Search for the cell housing the specified text and yield its [X, Y] center coordinate. 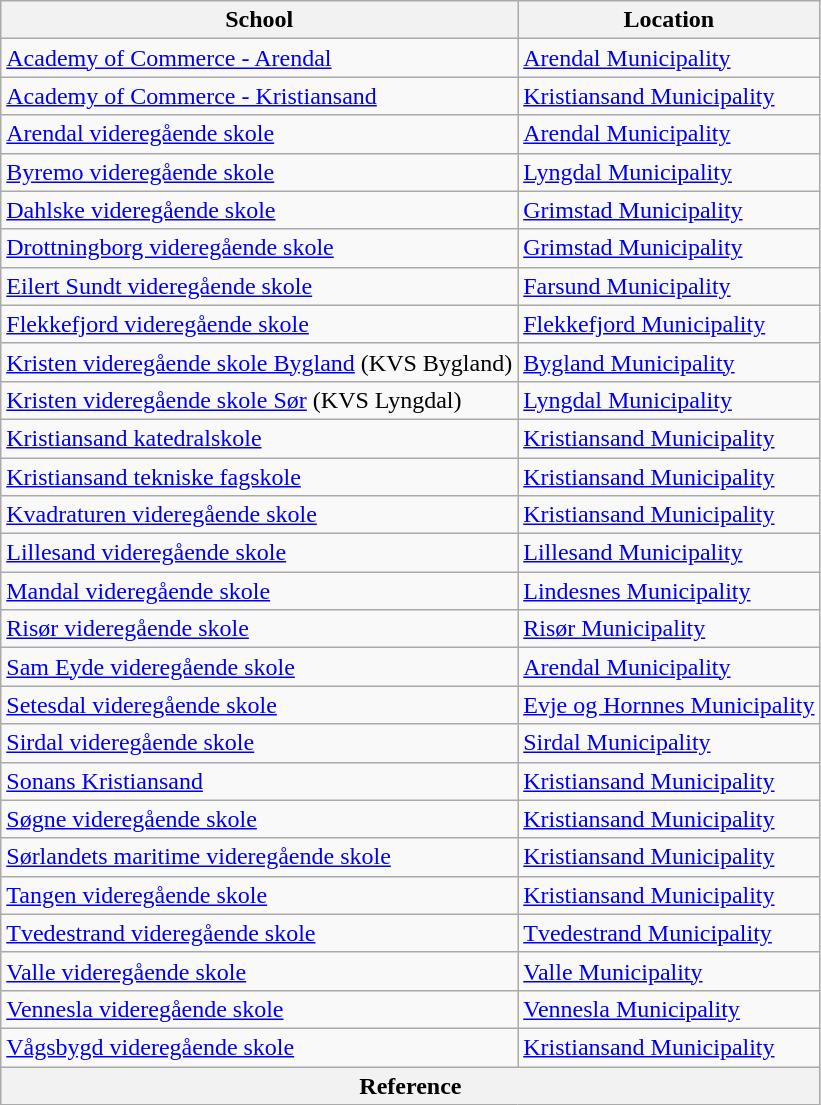
Farsund Municipality [669, 286]
Sonans Kristiansand [260, 781]
Drottningborg videregående skole [260, 248]
Kristen videregående skole Bygland (KVS Bygland) [260, 362]
Evje og Hornnes Municipality [669, 705]
Arendal videregående skole [260, 134]
Kvadraturen videregående skole [260, 515]
Kristiansand tekniske fagskole [260, 477]
Eilert Sundt videregående skole [260, 286]
School [260, 20]
Vennesla videregående skole [260, 1009]
Academy of Commerce - Kristiansand [260, 96]
Academy of Commerce - Arendal [260, 58]
Sam Eyde videregående skole [260, 667]
Flekkefjord Municipality [669, 324]
Risør videregående skole [260, 629]
Sirdal videregående skole [260, 743]
Setesdal videregående skole [260, 705]
Valle videregående skole [260, 971]
Kristen videregående skole Sør (KVS Lyngdal) [260, 400]
Flekkefjord videregående skole [260, 324]
Byremo videregående skole [260, 172]
Vennesla Municipality [669, 1009]
Dahlske videregående skole [260, 210]
Lillesand Municipality [669, 553]
Tangen videregående skole [260, 895]
Location [669, 20]
Søgne videregående skole [260, 819]
Vågsbygd videregående skole [260, 1047]
Reference [410, 1085]
Mandal videregående skole [260, 591]
Lindesnes Municipality [669, 591]
Sirdal Municipality [669, 743]
Lillesand videregående skole [260, 553]
Risør Municipality [669, 629]
Tvedestrand Municipality [669, 933]
Kristiansand katedralskole [260, 438]
Tvedestrand videregående skole [260, 933]
Valle Municipality [669, 971]
Sørlandets maritime videregående skole [260, 857]
Bygland Municipality [669, 362]
